Locate the cell with the specified text and output its (x, y) center coordinate. 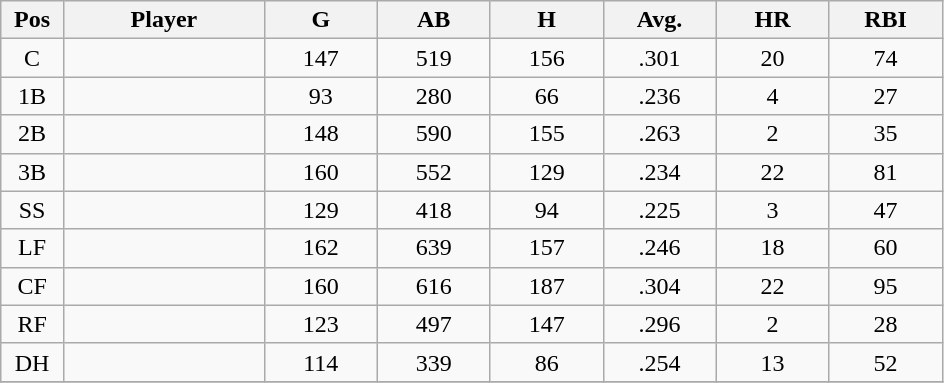
47 (886, 210)
155 (546, 134)
60 (886, 248)
Avg. (660, 20)
.246 (660, 248)
35 (886, 134)
162 (320, 248)
.254 (660, 362)
156 (546, 58)
187 (546, 286)
28 (886, 324)
157 (546, 248)
2B (32, 134)
95 (886, 286)
DH (32, 362)
590 (434, 134)
4 (772, 96)
HR (772, 20)
123 (320, 324)
RF (32, 324)
C (32, 58)
114 (320, 362)
280 (434, 96)
3 (772, 210)
418 (434, 210)
20 (772, 58)
H (546, 20)
94 (546, 210)
3B (32, 172)
552 (434, 172)
.304 (660, 286)
LF (32, 248)
G (320, 20)
52 (886, 362)
639 (434, 248)
339 (434, 362)
86 (546, 362)
497 (434, 324)
.263 (660, 134)
1B (32, 96)
27 (886, 96)
616 (434, 286)
.225 (660, 210)
Player (164, 20)
148 (320, 134)
.301 (660, 58)
CF (32, 286)
18 (772, 248)
.234 (660, 172)
Pos (32, 20)
SS (32, 210)
81 (886, 172)
93 (320, 96)
.236 (660, 96)
AB (434, 20)
66 (546, 96)
.296 (660, 324)
519 (434, 58)
74 (886, 58)
RBI (886, 20)
13 (772, 362)
